Search for the cell housing the specified text and yield its [x, y] center coordinate. 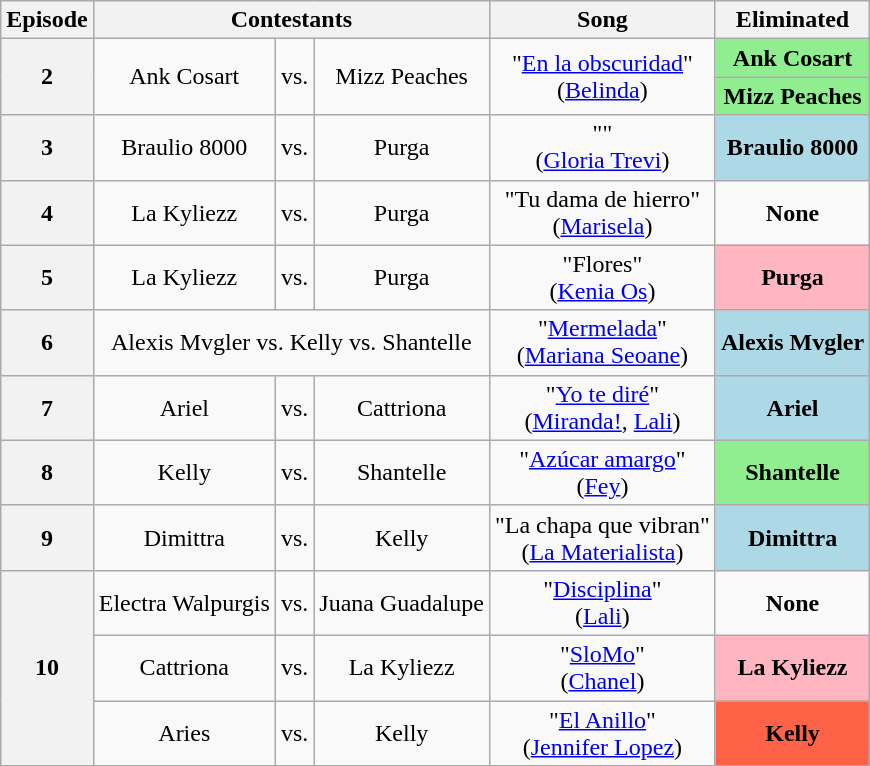
"Flores"(Kenia Os) [602, 278]
"El Anillo"(Jennifer Lopez) [602, 732]
Episode [47, 20]
"Mermelada"(Mariana Seoane) [602, 342]
9 [47, 538]
"La chapa que vibran"(La Materialista) [602, 538]
5 [47, 278]
Alexis Mvgler vs. Kelly vs. Shantelle [291, 342]
Song [602, 20]
"SloMo"(Chanel) [602, 668]
8 [47, 472]
"Disciplina"(Lali) [602, 602]
Alexis Mvgler [792, 342]
3 [47, 148]
"Yo te diré"(Miranda!, Lali) [602, 408]
7 [47, 408]
"Tu dama de hierro"(Marisela) [602, 212]
"En la obscuridad"(Belinda) [602, 77]
6 [47, 342]
2 [47, 77]
Juana Guadalupe [402, 602]
Eliminated [792, 20]
4 [47, 212]
Contestants [291, 20]
""(Gloria Trevi) [602, 148]
Electra Walpurgis [184, 602]
10 [47, 668]
"Azúcar amargo"(Fey) [602, 472]
Aries [184, 732]
